Return (X, Y) of the center of cell containing provided text 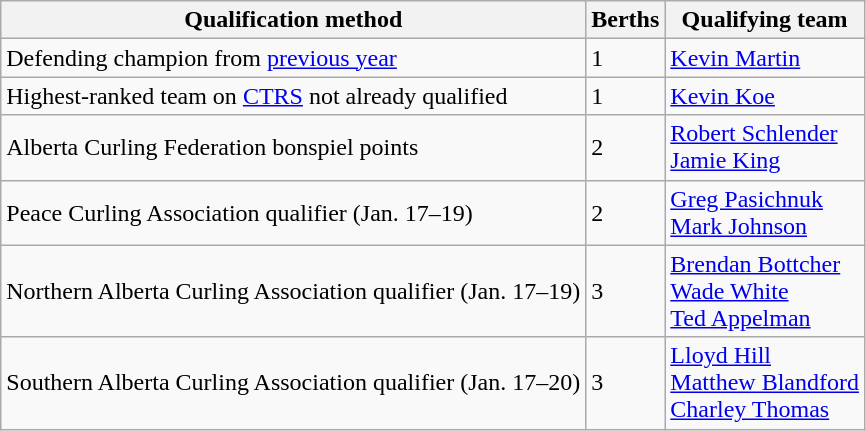
Kevin Martin (765, 58)
Robert Schlender Jamie King (765, 148)
Kevin Koe (765, 96)
Berths (626, 20)
Alberta Curling Federation bonspiel points (294, 148)
Lloyd Hill Matthew Blandford Charley Thomas (765, 383)
Greg Pasichnuk Mark Johnson (765, 212)
Defending champion from previous year (294, 58)
Highest-ranked team on CTRS not already qualified (294, 96)
Brendan Bottcher Wade White Ted Appelman (765, 291)
Northern Alberta Curling Association qualifier (Jan. 17–19) (294, 291)
Qualifying team (765, 20)
Peace Curling Association qualifier (Jan. 17–19) (294, 212)
Southern Alberta Curling Association qualifier (Jan. 17–20) (294, 383)
Qualification method (294, 20)
